Identify which cell holds the provided text, then report its (x, y) central coordinate. 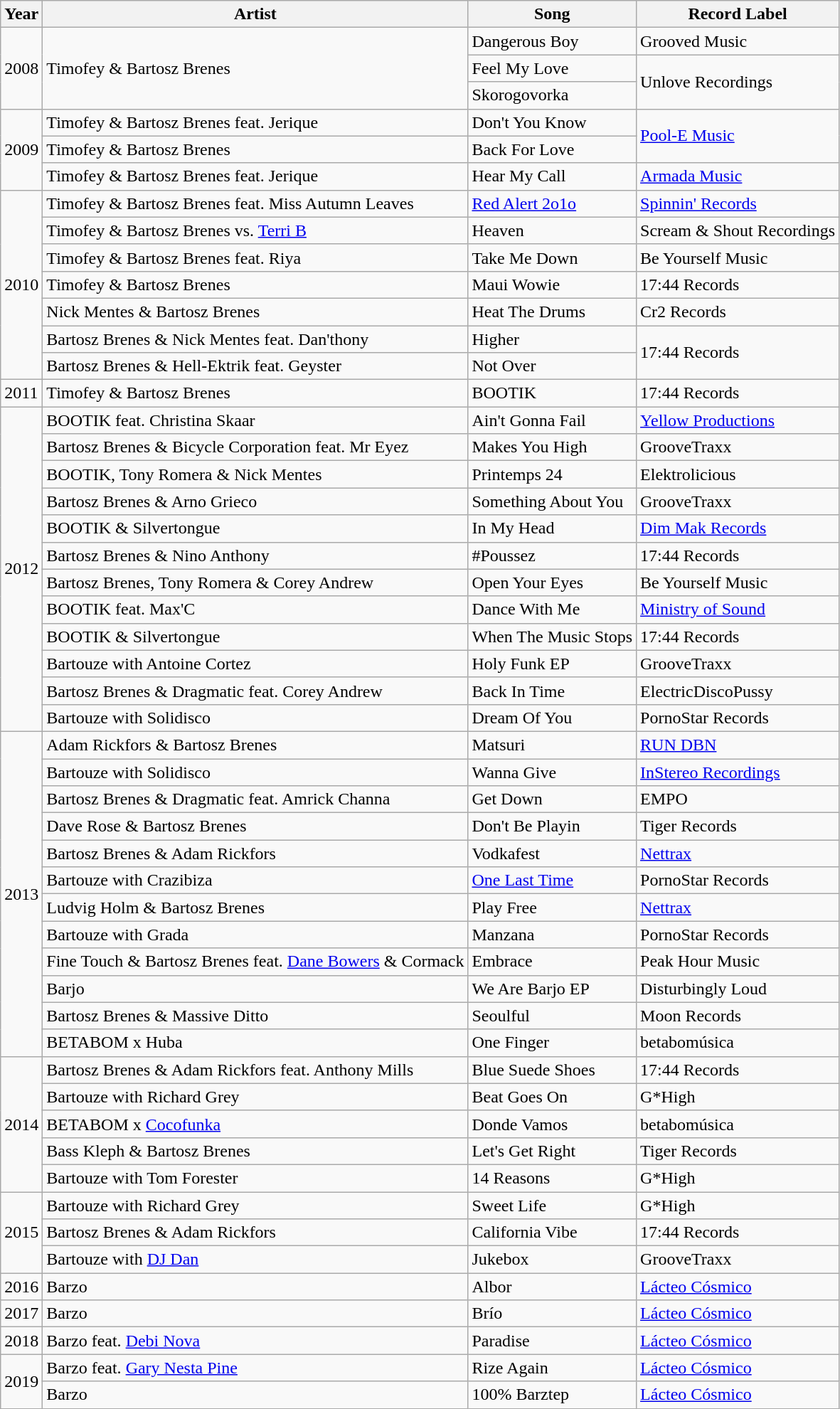
BOOTIK, Tony Romera & Nick Mentes (255, 474)
Higher (552, 339)
Bartosz Brenes & Arno Grieco (255, 501)
In My Head (552, 528)
Bartosz Brenes & Bicycle Corporation feat. Mr Eyez (255, 447)
Timofey & Bartosz Brenes vs. Terri B (255, 230)
Heat The Drums (552, 312)
Armada Music (738, 176)
Get Down (552, 799)
Year (21, 14)
Vodkafest (552, 854)
Nick Mentes & Bartosz Brenes (255, 312)
Brío (552, 1314)
Seoulful (552, 1016)
Makes You High (552, 447)
Disturbingly Loud (738, 989)
Don't You Know (552, 122)
One Finger (552, 1043)
14 Reasons (552, 1178)
2011 (21, 393)
ElectricDiscoPussy (738, 691)
Albor (552, 1287)
Bartosz Brenes, Tony Romera & Corey Andrew (255, 583)
2010 (21, 285)
Donde Vamos (552, 1124)
Bartouze with Crazibiza (255, 881)
Unlove Recordings (738, 82)
Bass Kleph & Bartosz Brenes (255, 1151)
Bartosz Brenes & Dragmatic feat. Amrick Channa (255, 799)
Bartouze with Grada (255, 935)
Cr2 Records (738, 312)
Bartouze with DJ Dan (255, 1260)
Ain't Gonna Fail (552, 420)
Matsuri (552, 745)
Manzana (552, 935)
Record Label (738, 14)
2017 (21, 1314)
2016 (21, 1287)
Fine Touch & Bartosz Brenes feat. Dane Bowers & Cormack (255, 962)
Bartouze with Tom Forester (255, 1178)
2008 (21, 68)
Spinnin' Records (738, 203)
Holy Funk EP (552, 664)
Jukebox (552, 1260)
BETABOM x Cocofunka (255, 1124)
Yellow Productions (738, 420)
Adam Rickfors & Bartosz Brenes (255, 745)
Wanna Give (552, 772)
We Are Barjo EP (552, 989)
Hear My Call (552, 176)
Bartosz Brenes & Dragmatic feat. Corey Andrew (255, 691)
BETABOM x Huba (255, 1043)
Take Me Down (552, 257)
Bartouze with Antoine Cortez (255, 664)
Something About You (552, 501)
2009 (21, 149)
Dance With Me (552, 610)
2019 (21, 1381)
Heaven (552, 230)
Elektrolicious (738, 474)
2013 (21, 893)
Don't Be Playin (552, 826)
Beat Goes On (552, 1097)
Bartosz Brenes & Nino Anthony (255, 555)
Pool-E Music (738, 136)
2014 (21, 1124)
InStereo Recordings (738, 772)
Bartosz Brenes & Massive Ditto (255, 1016)
Barzo feat. Gary Nesta Pine (255, 1368)
Ministry of Sound (738, 610)
Embrace (552, 962)
Scream & Shout Recordings (738, 230)
When The Music Stops (552, 637)
Let's Get Right (552, 1151)
Peak Hour Music (738, 962)
Song (552, 14)
Rize Again (552, 1368)
Skorogovorka (552, 95)
Back For Love (552, 149)
Dim Mak Records (738, 528)
EMPO (738, 799)
Dangerous Boy (552, 41)
Bartosz Brenes & Adam Rickfors feat. Anthony Mills (255, 1070)
Play Free (552, 908)
Moon Records (738, 1016)
Blue Suede Shoes (552, 1070)
Red Alert 2o1o (552, 203)
BOOTIK feat. Max'C (255, 610)
BOOTIK feat. Christina Skaar (255, 420)
Timofey & Bartosz Brenes feat. Riya (255, 257)
Grooved Music (738, 41)
Dave Rose & Bartosz Brenes (255, 826)
California Vibe (552, 1233)
#Poussez (552, 555)
Back In Time (552, 691)
BOOTIK (552, 393)
Ludvig Holm & Bartosz Brenes (255, 908)
Bartosz Brenes & Hell-Ektrik feat. Geyster (255, 366)
Feel My Love (552, 68)
Barzo feat. Debi Nova (255, 1341)
2015 (21, 1233)
Dream Of You (552, 718)
RUN DBN (738, 745)
Bartosz Brenes & Nick Mentes feat. Dan'thony (255, 339)
Printemps 24 (552, 474)
Not Over (552, 366)
Maui Wowie (552, 285)
100% Barztep (552, 1395)
Artist (255, 14)
Timofey & Bartosz Brenes feat. Miss Autumn Leaves (255, 203)
2018 (21, 1341)
One Last Time (552, 881)
Barjo (255, 989)
2012 (21, 569)
Open Your Eyes (552, 583)
Paradise (552, 1341)
Sweet Life (552, 1206)
